Determine the [x, y] coordinate at the center of the cell enclosing the given text.  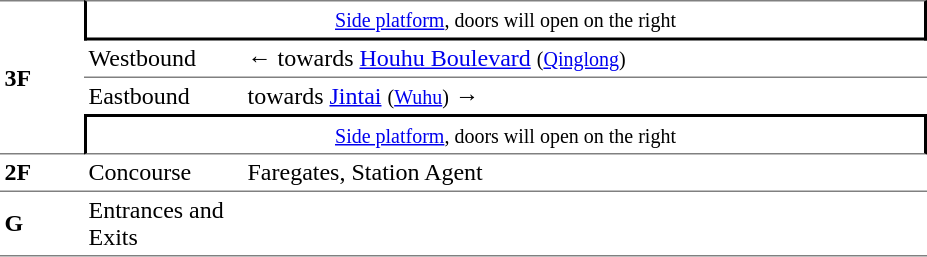
← towards Houhu Boulevard (Qinglong) [585, 58]
Entrances and Exits [164, 224]
Eastbound [164, 95]
2F [42, 173]
towards Jintai (Wuhu) → [585, 95]
G [42, 224]
Concourse [164, 173]
3F [42, 77]
Westbound [164, 58]
Faregates, Station Agent [585, 173]
